Return the [X, Y] coordinate for the center point of the cell that contains the specified text.  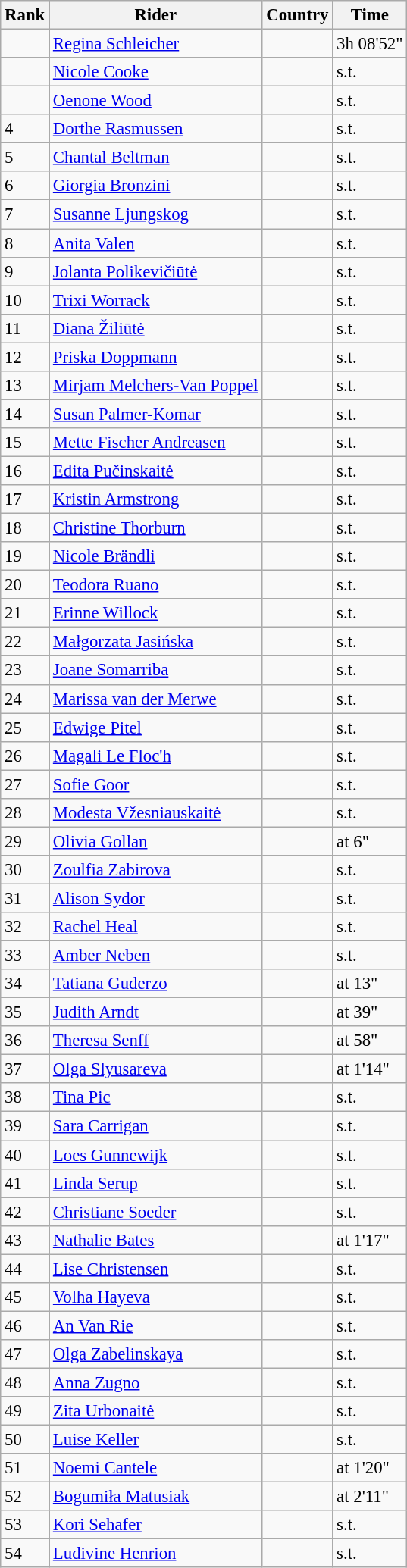
3h 08'52" [370, 44]
8 [25, 243]
Tina Pic [156, 1098]
Nicole Brändli [156, 556]
40 [25, 1155]
9 [25, 271]
Country [297, 15]
Volha Hayeva [156, 1297]
Amber Neben [156, 956]
at 1'14" [370, 1069]
Olga Zabelinskaya [156, 1354]
Theresa Senff [156, 1041]
Regina Schleicher [156, 44]
Priska Doppmann [156, 357]
Erinne Willock [156, 613]
Christine Thorburn [156, 528]
17 [25, 499]
29 [25, 841]
Małgorzata Jasińska [156, 642]
45 [25, 1297]
46 [25, 1325]
Loes Gunnewijk [156, 1155]
at 58" [370, 1041]
20 [25, 585]
Edwige Pitel [156, 728]
Sofie Goor [156, 784]
39 [25, 1126]
at 1'17" [370, 1240]
Kori Sehafer [156, 1525]
Anna Zugno [156, 1382]
14 [25, 414]
34 [25, 984]
12 [25, 357]
15 [25, 443]
at 1'20" [370, 1468]
Judith Arndt [156, 1012]
Luise Keller [156, 1440]
Teodora Ruano [156, 585]
36 [25, 1041]
19 [25, 556]
Nathalie Bates [156, 1240]
26 [25, 756]
7 [25, 214]
33 [25, 956]
Joane Somarriba [156, 671]
42 [25, 1212]
Trixi Worrack [156, 300]
47 [25, 1354]
at 13" [370, 984]
Anita Valen [156, 243]
27 [25, 784]
Marissa van der Merwe [156, 699]
6 [25, 186]
4 [25, 129]
Chantal Beltman [156, 158]
Oenone Wood [156, 101]
Zoulfia Zabirova [156, 870]
13 [25, 386]
Bogumiła Matusiak [156, 1497]
21 [25, 613]
Olga Slyusareva [156, 1069]
Tatiana Guderzo [156, 984]
Rider [156, 15]
Time [370, 15]
Noemi Cantele [156, 1468]
Dorthe Rasmussen [156, 129]
at 2'11" [370, 1497]
Zita Urbonaitė [156, 1411]
at 39" [370, 1012]
Sara Carrigan [156, 1126]
43 [25, 1240]
Mette Fischer Andreasen [156, 443]
23 [25, 671]
53 [25, 1525]
Mirjam Melchers-Van Poppel [156, 386]
54 [25, 1554]
32 [25, 927]
38 [25, 1098]
49 [25, 1411]
37 [25, 1069]
Nicole Cooke [156, 72]
48 [25, 1382]
25 [25, 728]
52 [25, 1497]
Rank [25, 15]
51 [25, 1468]
30 [25, 870]
An Van Rie [156, 1325]
31 [25, 898]
41 [25, 1183]
at 6" [370, 841]
Kristin Armstrong [156, 499]
Susanne Ljungskog [156, 214]
18 [25, 528]
50 [25, 1440]
5 [25, 158]
44 [25, 1269]
Linda Serup [156, 1183]
Christiane Soeder [156, 1212]
Edita Pučinskaitė [156, 471]
24 [25, 699]
Magali Le Floc'h [156, 756]
Rachel Heal [156, 927]
Jolanta Polikevičiūtė [156, 271]
Diana Žiliūtė [156, 328]
Modesta Vžesniauskaitė [156, 813]
16 [25, 471]
Susan Palmer-Komar [156, 414]
11 [25, 328]
28 [25, 813]
Lise Christensen [156, 1269]
22 [25, 642]
Olivia Gollan [156, 841]
Giorgia Bronzini [156, 186]
Alison Sydor [156, 898]
35 [25, 1012]
10 [25, 300]
Ludivine Henrion [156, 1554]
